Scan for the cell matching the given text and deliver its (x, y) coordinate at center. 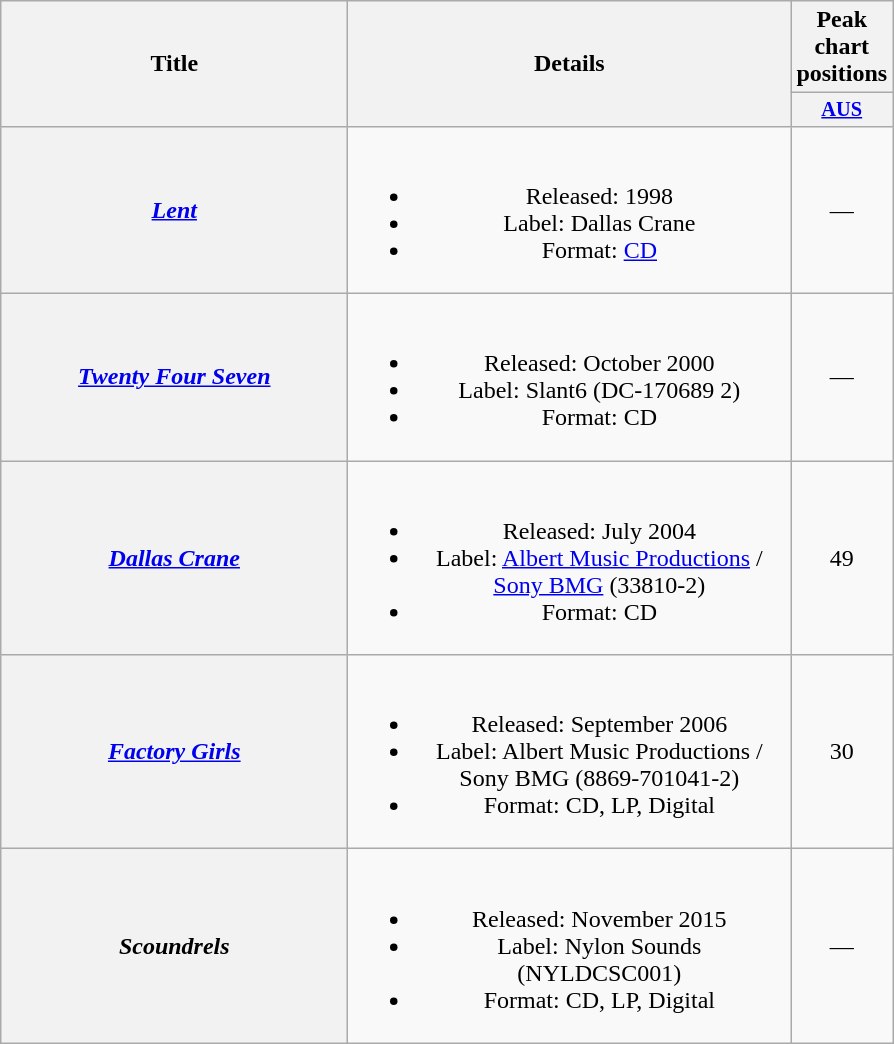
Released: September 2006Label: Albert Music Productions / Sony BMG (8869-701041-2)Format: CD, LP, Digital (570, 752)
Lent (174, 210)
30 (842, 752)
Details (570, 64)
Released: October 2000Label: Slant6 (DC-170689 2)Format: CD (570, 378)
Released: 1998Label: Dallas CraneFormat: CD (570, 210)
Peak chart positions (842, 47)
Scoundrels (174, 946)
Twenty Four Seven (174, 378)
Title (174, 64)
AUS (842, 110)
Factory Girls (174, 752)
49 (842, 558)
Released: November 2015Label: Nylon Sounds (NYLDCSC001)Format: CD, LP, Digital (570, 946)
Released: July 2004Label: Albert Music Productions / Sony BMG (33810-2)Format: CD (570, 558)
Dallas Crane (174, 558)
